Pinpoint the cell where the given text exists, returning its (X, Y) midpoint coordinate. 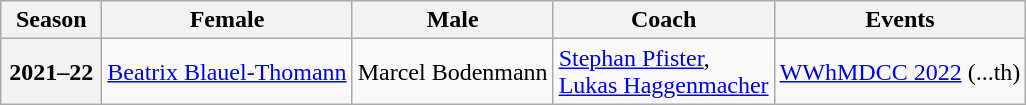
Female (227, 20)
Events (900, 20)
Coach (664, 20)
WWhMDCC 2022 (...th) (900, 72)
Stephan Pfister,Lukas Haggenmacher (664, 72)
Marcel Bodenmann (452, 72)
Season (52, 20)
Beatrix Blauel-Thomann (227, 72)
2021–22 (52, 72)
Male (452, 20)
